Search for the cell housing the specified text and yield its [x, y] center coordinate. 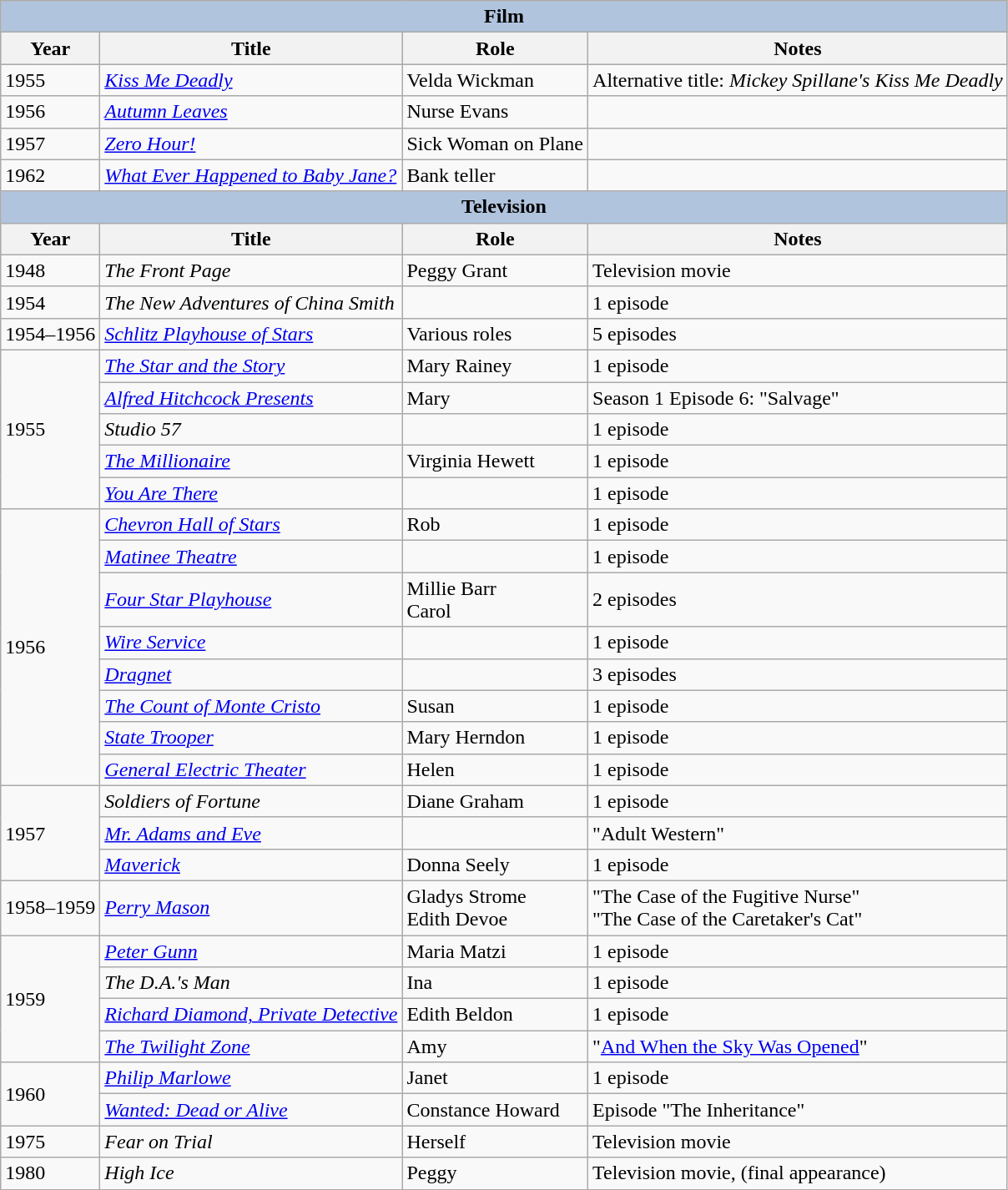
Mr. Adams and Eve [251, 833]
Sick Woman on Plane [496, 144]
Millie BarrCarol [496, 599]
Episode "The Inheritance" [798, 1110]
1954–1956 [50, 334]
Various roles [496, 334]
Television [504, 207]
Peter Gunn [251, 950]
Wanted: Dead or Alive [251, 1110]
Four Star Playhouse [251, 599]
Season 1 Episode 6: "Salvage" [798, 398]
Kiss Me Deadly [251, 80]
1980 [50, 1173]
Ina [496, 983]
1975 [50, 1142]
Alternative title: Mickey Spillane's Kiss Me Deadly [798, 80]
Peggy Grant [496, 270]
1959 [50, 998]
General Electric Theater [251, 769]
State Trooper [251, 738]
Philip Marlowe [251, 1078]
Peggy [496, 1173]
3 episodes [798, 674]
Perry Mason [251, 908]
5 episodes [798, 334]
Mary Herndon [496, 738]
1954 [50, 302]
1948 [50, 270]
High Ice [251, 1173]
Soldiers of Fortune [251, 801]
"The Case of the Fugitive Nurse""The Case of the Caretaker's Cat" [798, 908]
The Count of Monte Cristo [251, 706]
You Are There [251, 493]
2 episodes [798, 599]
Susan [496, 706]
1962 [50, 175]
Maverick [251, 865]
Chevron Hall of Stars [251, 525]
1958–1959 [50, 908]
Constance Howard [496, 1110]
"And When the Sky Was Opened" [798, 1046]
1960 [50, 1094]
The Star and the Story [251, 366]
The Front Page [251, 270]
Nurse Evans [496, 112]
Diane Graham [496, 801]
Maria Matzi [496, 950]
Zero Hour! [251, 144]
What Ever Happened to Baby Jane? [251, 175]
Fear on Trial [251, 1142]
Dragnet [251, 674]
Matinee Theatre [251, 557]
The New Adventures of China Smith [251, 302]
Richard Diamond, Private Detective [251, 1015]
Mary Rainey [496, 366]
Gladys StromeEdith Devoe [496, 908]
Schlitz Playhouse of Stars [251, 334]
Herself [496, 1142]
Edith Beldon [496, 1015]
Studio 57 [251, 430]
Alfred Hitchcock Presents [251, 398]
The Millionaire [251, 461]
Virginia Hewett [496, 461]
Rob [496, 525]
The Twilight Zone [251, 1046]
Film [504, 17]
Autumn Leaves [251, 112]
Amy [496, 1046]
The D.A.'s Man [251, 983]
Bank teller [496, 175]
Helen [496, 769]
Wire Service [251, 643]
Velda Wickman [496, 80]
Donna Seely [496, 865]
Mary [496, 398]
Television movie, (final appearance) [798, 1173]
"Adult Western" [798, 833]
Janet [496, 1078]
